Capture the cell that displays the provided text and extract its [X, Y] central coordinate. 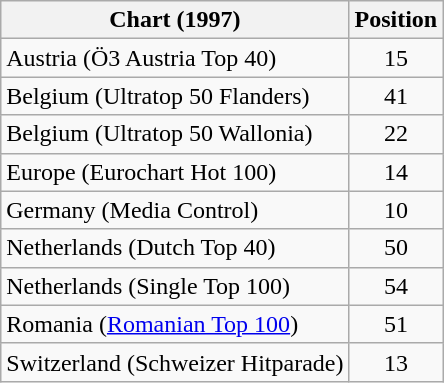
Belgium (Ultratop 50 Wallonia) [175, 134]
54 [396, 286]
Germany (Media Control) [175, 210]
51 [396, 324]
15 [396, 58]
Belgium (Ultratop 50 Flanders) [175, 96]
Netherlands (Single Top 100) [175, 286]
Austria (Ö3 Austria Top 40) [175, 58]
50 [396, 248]
Position [396, 20]
14 [396, 172]
Switzerland (Schweizer Hitparade) [175, 362]
Netherlands (Dutch Top 40) [175, 248]
Chart (1997) [175, 20]
Europe (Eurochart Hot 100) [175, 172]
Romania (Romanian Top 100) [175, 324]
41 [396, 96]
13 [396, 362]
10 [396, 210]
22 [396, 134]
